Identify which cell holds the provided text, then report its (X, Y) central coordinate. 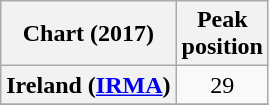
29 (222, 85)
Chart (2017) (88, 34)
Ireland (IRMA) (88, 85)
Peak position (222, 34)
